Identify which cell holds the provided text, then report its (x, y) central coordinate. 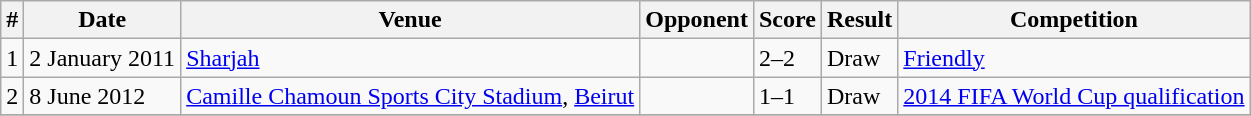
Camille Chamoun Sports City Stadium, Beirut (410, 96)
Sharjah (410, 58)
Result (859, 20)
Competition (1074, 20)
Opponent (697, 20)
8 June 2012 (102, 96)
Venue (410, 20)
2 (12, 96)
1 (12, 58)
1–1 (787, 96)
Date (102, 20)
Score (787, 20)
# (12, 20)
2014 FIFA World Cup qualification (1074, 96)
Friendly (1074, 58)
2–2 (787, 58)
2 January 2011 (102, 58)
